Pinpoint the cell where the given text exists, returning its [X, Y] midpoint coordinate. 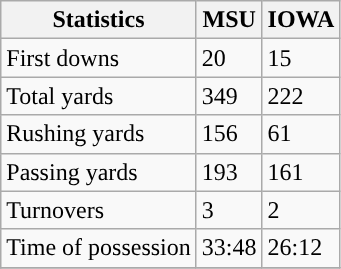
33:48 [229, 248]
15 [301, 58]
Total yards [99, 96]
Turnovers [99, 210]
156 [229, 134]
61 [301, 134]
IOWA [301, 20]
222 [301, 96]
MSU [229, 20]
20 [229, 58]
2 [301, 210]
161 [301, 172]
First downs [99, 58]
Passing yards [99, 172]
Rushing yards [99, 134]
Statistics [99, 20]
193 [229, 172]
26:12 [301, 248]
3 [229, 210]
349 [229, 96]
Time of possession [99, 248]
